Identify which cell holds the provided text, then report its [x, y] central coordinate. 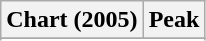
Chart (2005) [72, 20]
Peak [174, 20]
